Detect which cell encompasses the target text, then output its (x, y) center coordinate. 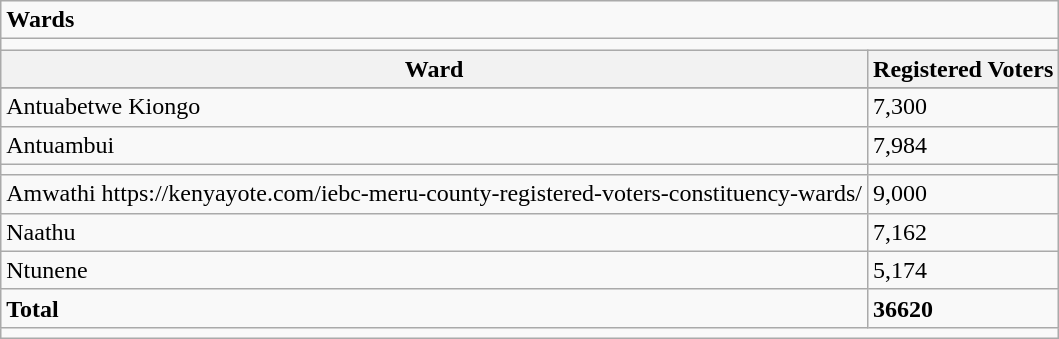
Wards (530, 20)
Antuabetwe Kiongo (434, 107)
Ward (434, 69)
Ntunene (434, 270)
36620 (964, 308)
7,984 (964, 145)
7,162 (964, 232)
Antuambui (434, 145)
Amwathi https://kenyayote.com/iebc-meru-county-registered-voters-constituency-wards/ (434, 194)
5,174 (964, 270)
7,300 (964, 107)
Naathu (434, 232)
Registered Voters (964, 69)
9,000 (964, 194)
Total (434, 308)
